Identify which cell holds the provided text, then report its [X, Y] central coordinate. 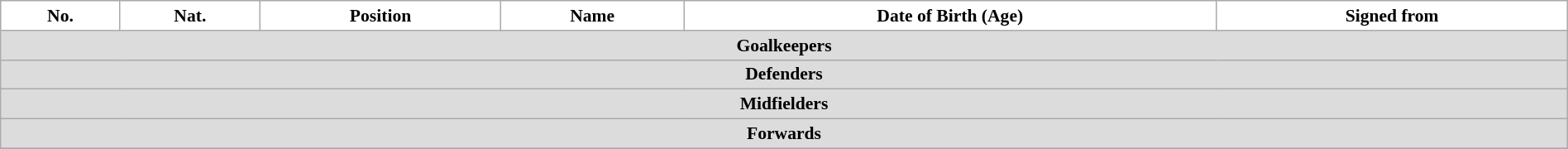
Date of Birth (Age) [950, 16]
Forwards [784, 134]
Goalkeepers [784, 46]
Midfielders [784, 104]
Defenders [784, 74]
Name [592, 16]
Signed from [1392, 16]
Position [380, 16]
No. [60, 16]
Nat. [190, 16]
